Return [X, Y] of the center of cell containing provided text 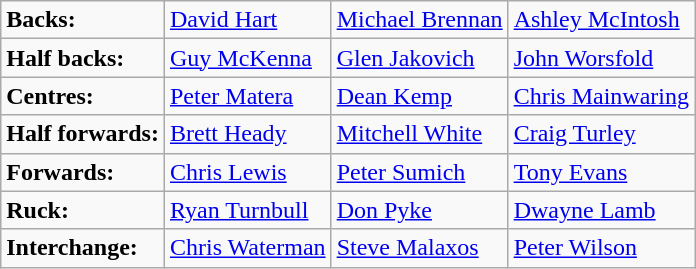
Interchange: [83, 248]
Backs: [83, 20]
Tony Evans [601, 172]
Half forwards: [83, 134]
Centres: [83, 96]
John Worsfold [601, 58]
David Hart [248, 20]
Steve Malaxos [420, 248]
Half backs: [83, 58]
Chris Mainwaring [601, 96]
Ryan Turnbull [248, 210]
Dean Kemp [420, 96]
Peter Wilson [601, 248]
Chris Lewis [248, 172]
Ashley McIntosh [601, 20]
Peter Matera [248, 96]
Craig Turley [601, 134]
Peter Sumich [420, 172]
Mitchell White [420, 134]
Glen Jakovich [420, 58]
Don Pyke [420, 210]
Chris Waterman [248, 248]
Forwards: [83, 172]
Brett Heady [248, 134]
Ruck: [83, 210]
Michael Brennan [420, 20]
Guy McKenna [248, 58]
Dwayne Lamb [601, 210]
